Detect which cell encompasses the target text, then output its (X, Y) center coordinate. 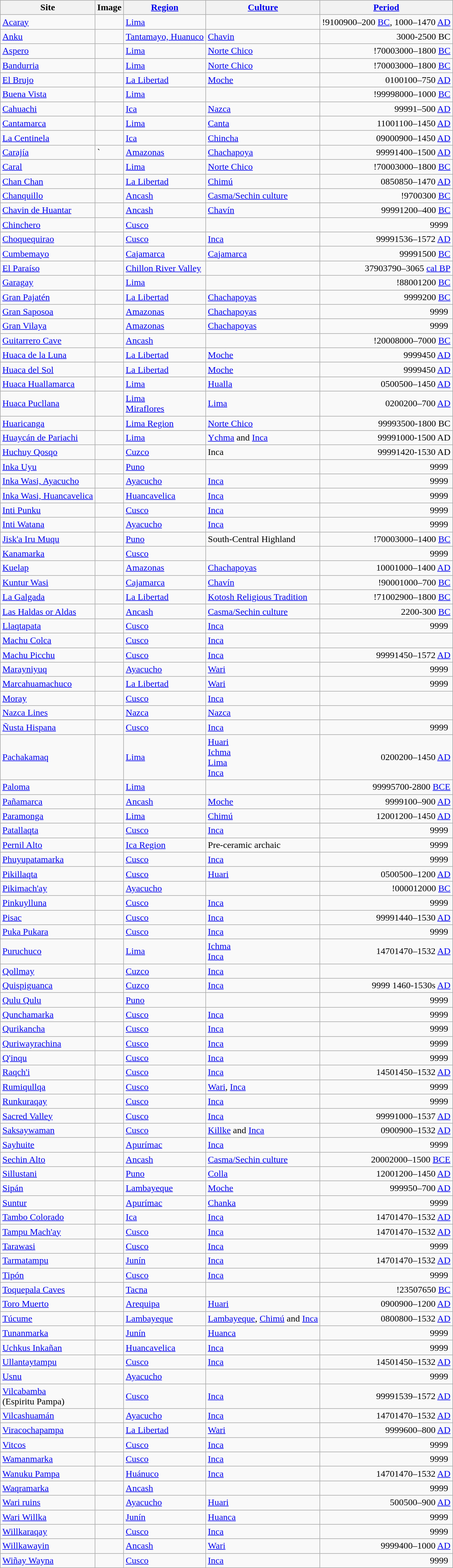
Sillustani (48, 1174)
3000-2500 BC (386, 37)
Jisk'a Iru Muqu (48, 539)
Buena Vista (48, 94)
Vitcos (48, 1445)
Pre-ceramic archaic (263, 845)
Chillon River Valley (165, 268)
Chanka (263, 1203)
Tambo Colorado (48, 1217)
9999600–800 AD (386, 1430)
Pañamarca (48, 801)
Llaqtapata (48, 626)
!9100900–200 BC, 1000–1470 AD (386, 22)
Pikillaqta (48, 874)
Chavin (263, 37)
Puruchuco (48, 952)
9999100–900 AD (386, 801)
Kotosh Religious Tradition (263, 597)
LimaMiraflores (165, 403)
99995700-2800 BCE (386, 787)
!70003000–1400 BC (386, 539)
Lambayeque, Chimú and Inca (263, 1318)
Chanquillo (48, 196)
Kanamarka (48, 553)
Tipón (48, 1275)
Wiñay Wayna (48, 1560)
Inti Punku (48, 510)
Bandurria (48, 65)
99991200–400 BC (386, 210)
La Galgada (48, 597)
Ychma and Inca (263, 438)
Caral (48, 167)
Hualla (263, 384)
South-Central Highland (263, 539)
Huaca Huallamarca (48, 384)
99991536–1572 AD (386, 239)
Ica Region (165, 845)
Vilcabamba(Espiritu Pampa) (48, 1396)
99991450–1572 AD (386, 655)
Nazca Lines (48, 713)
Suntur (48, 1203)
Kuelap (48, 568)
99991000-1500 AD (386, 438)
Qulu Qulu (48, 1000)
Killke and Inca (263, 1130)
El Paraíso (48, 268)
!23507650 BC (386, 1290)
!000012000 BC (386, 888)
Huaricanga (48, 423)
99991–500 AD (386, 109)
0850850–1470 AD (386, 181)
10001000–1400 AD (386, 568)
Willkaraqay (48, 1531)
Chavin de Huantar (48, 210)
Patallaqta (48, 830)
0200200–1450 AD (386, 757)
Viracochapampa (48, 1430)
Tampu Mach'ay (48, 1232)
Tunanmarka (48, 1333)
9999200 BC (386, 297)
99991500 BC (386, 254)
Tarawasi (48, 1246)
Tacna (165, 1290)
Sayhuite (48, 1145)
99993500-1800 BC (386, 423)
Quriwayrachina (48, 1043)
Period (386, 8)
Cumbemayo (48, 254)
Usnu (48, 1376)
Wari Willka (48, 1517)
Huánuco (165, 1474)
Tarmatampu (48, 1261)
20002000–1500 BCE (386, 1159)
Runkuraqay (48, 1101)
Pachakamaq (48, 757)
Machu Picchu (48, 655)
Qurikancha (48, 1029)
Pinkuylluna (48, 903)
Puka Pukara (48, 932)
9999400–1000 AD (386, 1546)
Rumiqullqa (48, 1087)
Culture (263, 8)
Toro Muerto (48, 1304)
0500500–1200 AD (386, 874)
Uchkus Inkañan (48, 1347)
Inka Wasi, Ayacucho (48, 481)
Sacred Valley (48, 1116)
Túcume (48, 1318)
!20008000–7000 BC (386, 340)
Toquepala Caves (48, 1290)
Sechin Alto (48, 1159)
Paloma (48, 787)
HuariIchmaLimaInca (263, 757)
Chan Chan (48, 181)
Gran Vilaya (48, 326)
Wamanmarka (48, 1459)
!90001000–700 BC (386, 582)
Gran Saposoa (48, 312)
Ñusta Hispana (48, 727)
99991539–1572 AD (386, 1396)
11001100–1450 AD (386, 123)
Inka Wasi, Huancavelica (48, 496)
99991420-1530 AD (386, 452)
Qunchamarka (48, 1015)
Wari ruins (48, 1503)
0800800–1532 AD (386, 1318)
Pikimach'ay (48, 888)
Colla (263, 1174)
Saksaywaman (48, 1130)
Canta (263, 123)
500500–900 AD (386, 1503)
Machu Colca (48, 640)
Huchuy Qosqo (48, 452)
Inti Watana (48, 525)
09000900–1450 AD (386, 138)
Acaray (48, 22)
!88001200 BC (386, 283)
Pernil Alto (48, 845)
IchmaInca (263, 952)
Arequipa (165, 1304)
Guitarrero Cave (48, 340)
El Brujo (48, 80)
Image (110, 8)
99991000–1537 AD (386, 1116)
Vilcashuamán (48, 1416)
Huaycán de Pariachi (48, 438)
Raqch'i (48, 1072)
2200-300 BC (386, 611)
37903790–3065 cal BP (386, 268)
Moray (48, 698)
Marcahuamachuco (48, 684)
Site (48, 8)
0100100–750 AD (386, 80)
0200200–700 AD (386, 403)
Willkawayin (48, 1546)
Lima Region (165, 423)
` (110, 152)
99991440–1530 AD (386, 917)
Ullantaytampu (48, 1362)
Garagay (48, 283)
Wanuku Pampa (48, 1474)
Quispiguanca (48, 986)
Choquequirao (48, 239)
9999 1460-1530s AD (386, 986)
999950–700 AD (386, 1188)
!9700300 BC (386, 196)
Region (165, 8)
Phuyupatamarka (48, 859)
Carajía (48, 152)
Huaca de la Luna (48, 355)
Huaca del Sol (48, 369)
!99998000–1000 BC (386, 94)
Qollmay (48, 971)
Gran Pajatén (48, 297)
Las Haldas or Aldas (48, 611)
Paramonga (48, 816)
Q'inqu (48, 1058)
Pisac (48, 917)
0500500–1450 AD (386, 384)
!71002900–1800 BC (386, 597)
0900900–1200 AD (386, 1304)
Aspero (48, 51)
Cantamarca (48, 123)
0900900–1532 AD (386, 1130)
Sipán (48, 1188)
Huaca Pucllana (48, 403)
Tantamayo, Huanuco (165, 37)
Chachapoya (263, 152)
Wari, Inca (263, 1087)
Anku (48, 37)
Chinchero (48, 225)
Cahuachi (48, 109)
99991400–1500 AD (386, 152)
La Centinela (48, 138)
Kuntur Wasi (48, 582)
Chincha (263, 138)
Inka Uyu (48, 467)
Marayniyuq (48, 670)
Waqramarka (48, 1488)
